Find where the given text appears and provide that cell's center as (x, y) coordinate. 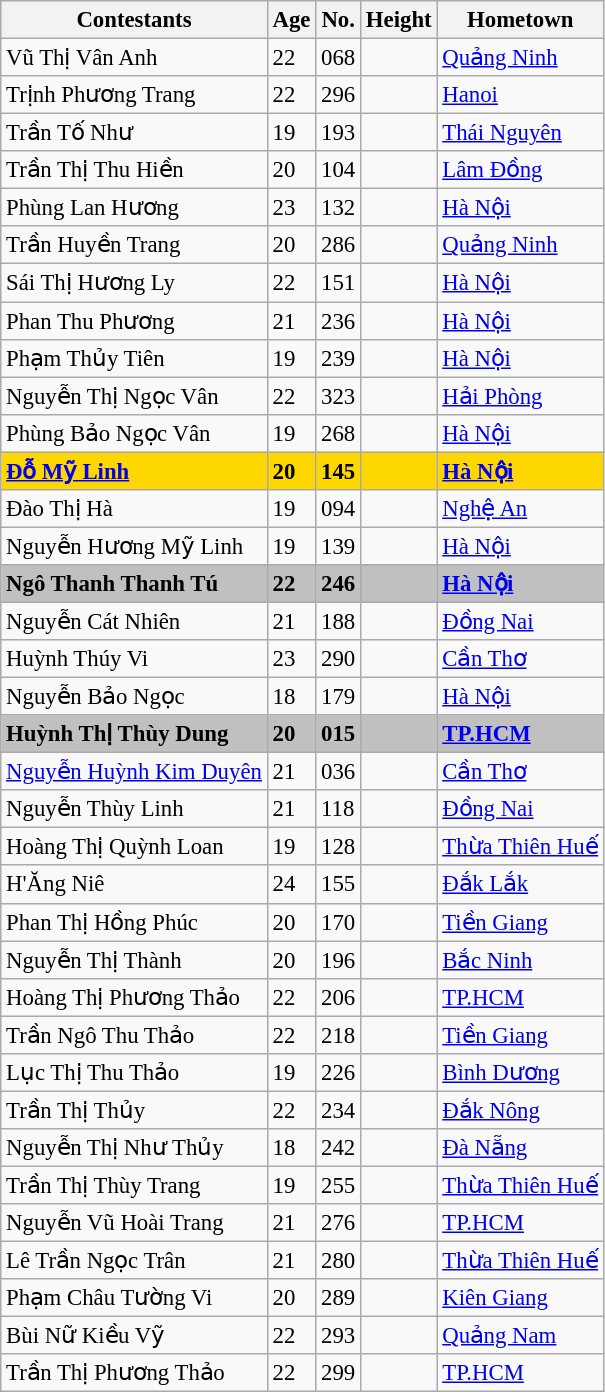
179 (338, 697)
128 (338, 847)
Lê Trần Ngọc Trân (134, 1261)
218 (338, 1035)
299 (338, 1373)
Lục Thị Thu Thảo (134, 1073)
24 (292, 885)
Sái Thị Hương Ly (134, 283)
296 (338, 95)
Nguyễn Hương Mỹ Linh (134, 546)
Thái Nguyên (520, 133)
Huỳnh Thúy Vi (134, 659)
Phùng Bảo Ngọc Vân (134, 433)
Phạm Châu Tường Vi (134, 1298)
Đỗ Mỹ Linh (134, 471)
155 (338, 885)
Trần Ngô Thu Thảo (134, 1035)
Vũ Thị Vân Anh (134, 58)
242 (338, 1148)
196 (338, 960)
Trần Thị Thu Hiền (134, 170)
Hải Phòng (520, 396)
Phan Thị Hồng Phúc (134, 922)
290 (338, 659)
Đắk Nông (520, 1110)
Nguyễn Huỳnh Kim Duyên (134, 772)
015 (338, 734)
104 (338, 170)
276 (338, 1223)
118 (338, 809)
Kiên Giang (520, 1298)
Đắk Lắk (520, 885)
Huỳnh Thị Thùy Dung (134, 734)
323 (338, 396)
Nguyễn Thị Như Thủy (134, 1148)
255 (338, 1185)
289 (338, 1298)
Quảng Nam (520, 1336)
236 (338, 321)
Nguyễn Bảo Ngọc (134, 697)
068 (338, 58)
Trần Huyền Trang (134, 245)
226 (338, 1073)
Nguyễn Thị Thành (134, 960)
139 (338, 546)
239 (338, 358)
Nguyễn Vũ Hoài Trang (134, 1223)
Bình Dương (520, 1073)
094 (338, 509)
Phan Thu Phương (134, 321)
268 (338, 433)
145 (338, 471)
188 (338, 621)
Trần Thị Thủy (134, 1110)
Hanoi (520, 95)
Nghệ An (520, 509)
Height (399, 20)
286 (338, 245)
Nguyễn Cát Nhiên (134, 621)
193 (338, 133)
Ngô Thanh Thanh Tú (134, 584)
Age (292, 20)
Bùi Nữ Kiều Vỹ (134, 1336)
Nguyễn Thị Ngọc Vân (134, 396)
Đà Nẵng (520, 1148)
Trần Tố Như (134, 133)
170 (338, 922)
036 (338, 772)
280 (338, 1261)
246 (338, 584)
Trần Thị Thùy Trang (134, 1185)
132 (338, 208)
No. (338, 20)
293 (338, 1336)
Bắc Ninh (520, 960)
Đào Thị Hà (134, 509)
Phạm Thủy Tiên (134, 358)
206 (338, 997)
Trịnh Phương Trang (134, 95)
151 (338, 283)
Phùng Lan Hương (134, 208)
Trần Thị Phương Thảo (134, 1373)
234 (338, 1110)
Hoàng Thị Quỳnh Loan (134, 847)
Hoàng Thị Phương Thảo (134, 997)
Contestants (134, 20)
Lâm Đồng (520, 170)
Hometown (520, 20)
Nguyễn Thùy Linh (134, 809)
H'Ăng Niê (134, 885)
